Determine the (X, Y) coordinate at the center of the cell enclosing the given text.  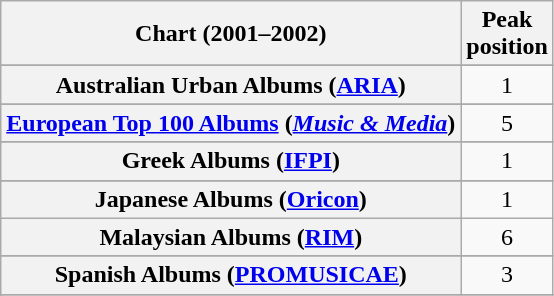
3 (507, 275)
Chart (2001–2002) (231, 34)
Australian Urban Albums (ARIA) (231, 85)
Japanese Albums (Oricon) (231, 199)
Spanish Albums (PROMUSICAE) (231, 275)
6 (507, 237)
European Top 100 Albums (Music & Media) (231, 123)
5 (507, 123)
Peakposition (507, 34)
Greek Albums (IFPI) (231, 161)
Malaysian Albums (RIM) (231, 237)
